Scan for the cell matching the given text and deliver its [x, y] coordinate at center. 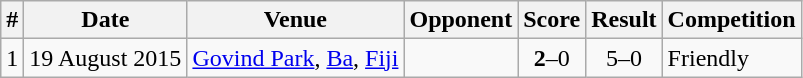
Score [552, 20]
Opponent [461, 20]
5–0 [624, 58]
19 August 2015 [106, 58]
Friendly [732, 58]
Govind Park, Ba, Fiji [296, 58]
2–0 [552, 58]
# [12, 20]
Date [106, 20]
Competition [732, 20]
Venue [296, 20]
Result [624, 20]
1 [12, 58]
